Detect which cell encompasses the target text, then output its (x, y) center coordinate. 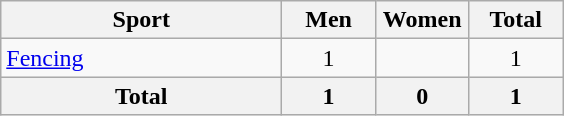
Fencing (142, 58)
Men (329, 20)
Women (422, 20)
0 (422, 96)
Sport (142, 20)
